Identify which cell holds the provided text, then report its [X, Y] central coordinate. 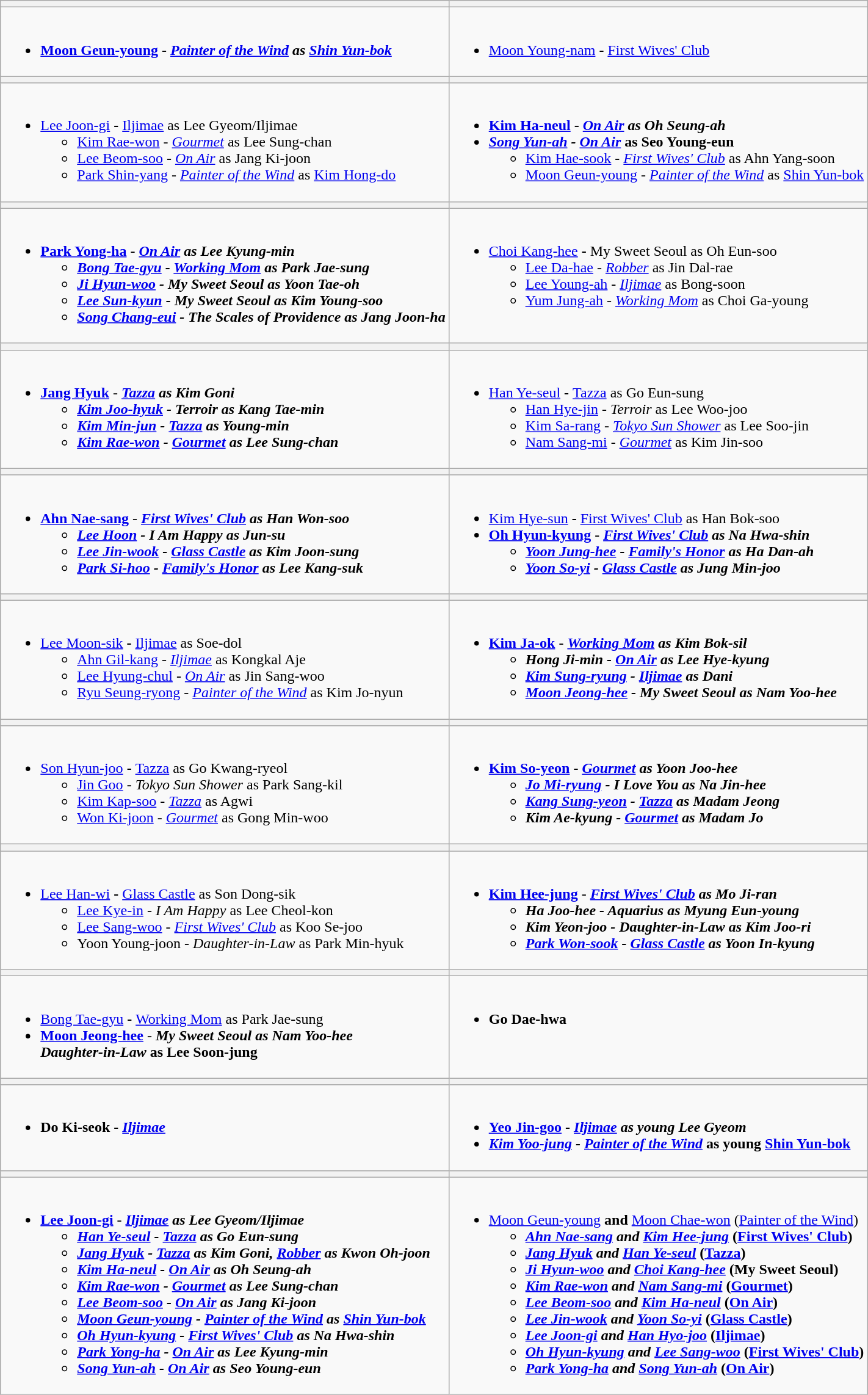
Son Hyun-joo - Tazza as Go Kwang-ryeolJin Goo - Tokyo Sun Shower as Park Sang-kilKim Kap-soo - Tazza as AgwiWon Ki-joon - Gourmet as Gong Min-woo [225, 785]
Moon Young-nam - First Wives' Club [658, 42]
Jang Hyuk - Tazza as Kim GoniKim Joo-hyuk - Terroir as Kang Tae-minKim Min-jun - Tazza as Young-minKim Rae-won - Gourmet as Lee Sung-chan [225, 409]
Yeo Jin-goo - Iljimae as young Lee GyeomKim Yoo-jung - Painter of the Wind as young Shin Yun-bok [658, 1128]
Do Ki-seok - Iljimae [225, 1128]
Bong Tae-gyu - Working Mom as Park Jae-sungMoon Jeong-hee - My Sweet Seoul as Nam Yoo-heeDaughter-in-Law as Lee Soon-jung [225, 1027]
Go Dae-hwa [658, 1027]
Moon Geun-young - Painter of the Wind as Shin Yun-bok [225, 42]
Kim So-yeon - Gourmet as Yoon Joo-heeJo Mi-ryung - I Love You as Na Jin-heeKang Sung-yeon - Tazza as Madam JeongKim Ae-kyung - Gourmet as Madam Jo [658, 785]
